Return [X, Y] of the center of cell containing provided text 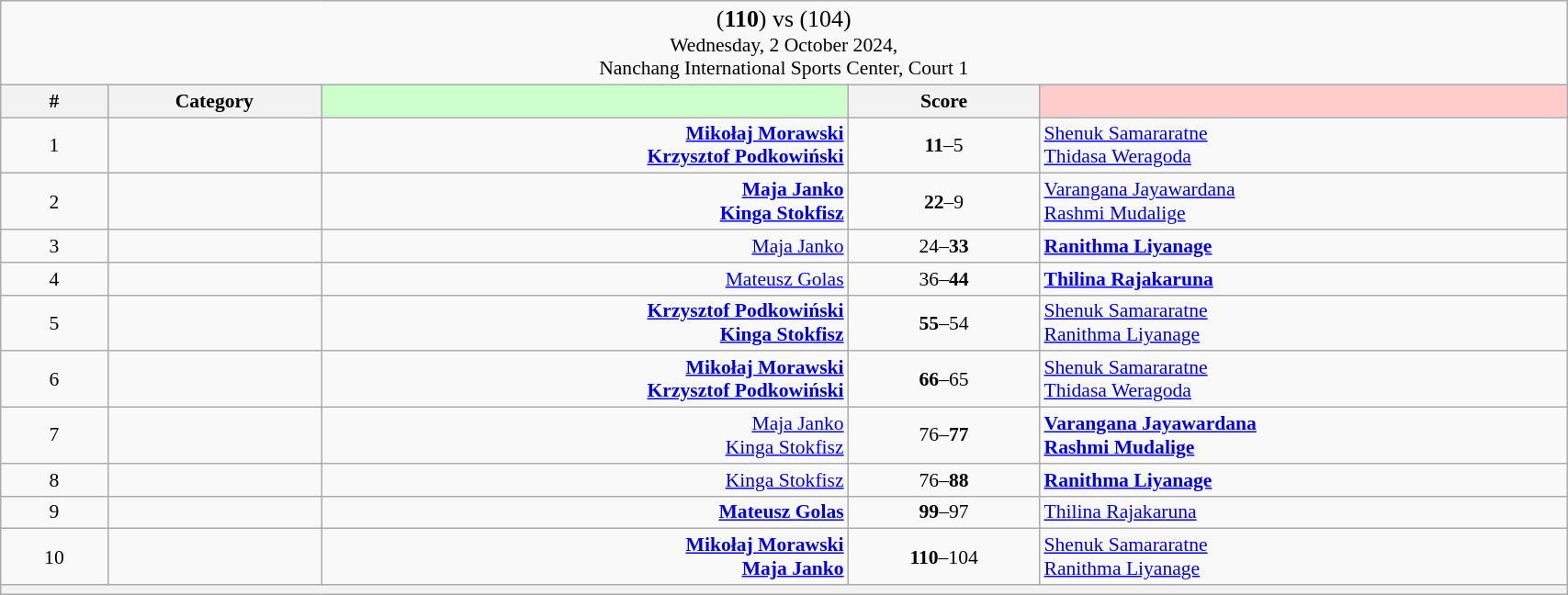
76–88 [944, 480]
# [54, 101]
Maja Janko [585, 246]
7 [54, 435]
110–104 [944, 556]
66–65 [944, 380]
5 [54, 323]
Kinga Stokfisz [585, 480]
1 [54, 145]
76–77 [944, 435]
99–97 [944, 512]
Score [944, 101]
11–5 [944, 145]
10 [54, 556]
2 [54, 202]
Category [215, 101]
Krzysztof Podkowiński Kinga Stokfisz [585, 323]
Mikołaj Morawski Maja Janko [585, 556]
36–44 [944, 279]
8 [54, 480]
3 [54, 246]
9 [54, 512]
6 [54, 380]
22–9 [944, 202]
55–54 [944, 323]
24–33 [944, 246]
(110) vs (104)Wednesday, 2 October 2024, Nanchang International Sports Center, Court 1 [784, 42]
4 [54, 279]
